Search for the cell housing the specified text and yield its [X, Y] center coordinate. 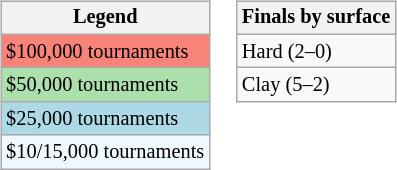
Legend [105, 18]
$25,000 tournaments [105, 119]
$10/15,000 tournaments [105, 152]
$100,000 tournaments [105, 51]
Finals by surface [316, 18]
Clay (5–2) [316, 85]
Hard (2–0) [316, 51]
$50,000 tournaments [105, 85]
